For the text-containing cell, return its midpoint in [x, y] coordinate format. 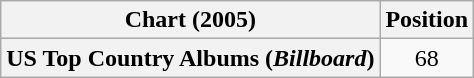
68 [427, 58]
Chart (2005) [190, 20]
US Top Country Albums (Billboard) [190, 58]
Position [427, 20]
